Scan for the cell matching the given text and deliver its [X, Y] coordinate at center. 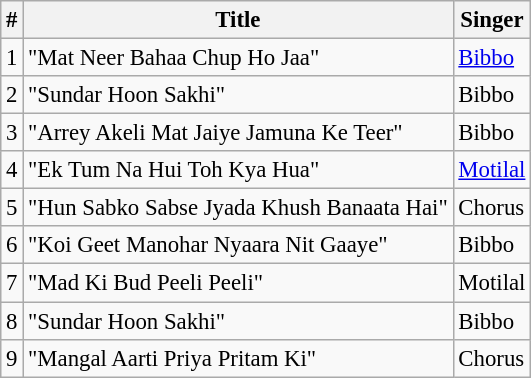
"Arrey Akeli Mat Jaiye Jamuna Ke Teer" [238, 133]
5 [12, 208]
"Koi Geet Manohar Nyaara Nit Gaaye" [238, 245]
9 [12, 358]
Singer [492, 20]
3 [12, 133]
"Hun Sabko Sabse Jyada Khush Banaata Hai" [238, 208]
1 [12, 58]
"Mangal Aarti Priya Pritam Ki" [238, 358]
6 [12, 245]
"Mad Ki Bud Peeli Peeli" [238, 283]
2 [12, 95]
# [12, 20]
"Mat Neer Bahaa Chup Ho Jaa" [238, 58]
Title [238, 20]
4 [12, 170]
"Ek Tum Na Hui Toh Kya Hua" [238, 170]
8 [12, 321]
7 [12, 283]
